Detect which cell encompasses the target text, then output its [X, Y] center coordinate. 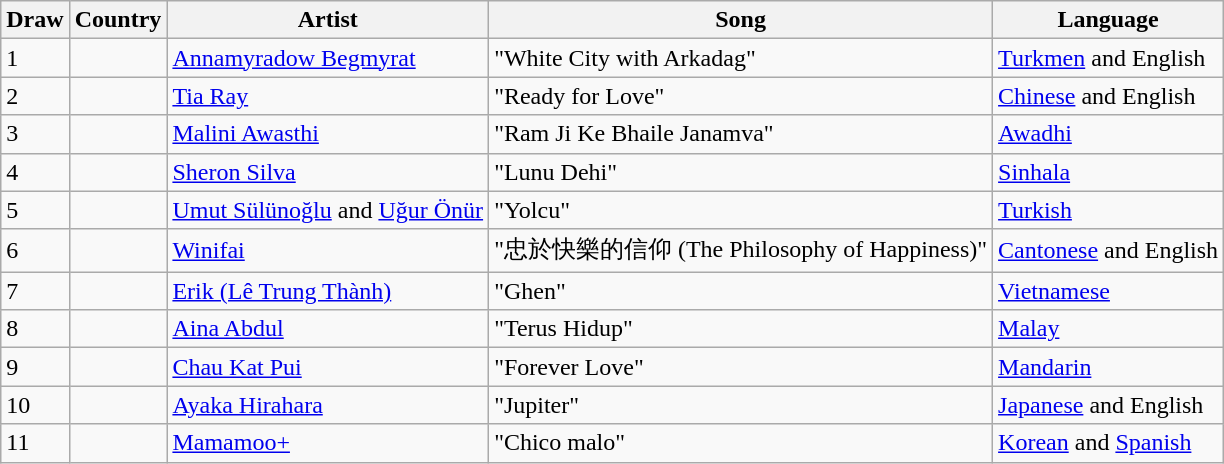
Aina Abdul [328, 329]
Country [118, 20]
Malini Awasthi [328, 134]
Turkish [1108, 210]
11 [35, 443]
"Chico malo" [741, 443]
"Lunu Dehi" [741, 172]
Erik (Lê Trung Thành) [328, 291]
Ayaka Hirahara [328, 405]
Tia Ray [328, 96]
"Ready for Love" [741, 96]
Sheron Silva [328, 172]
10 [35, 405]
3 [35, 134]
5 [35, 210]
Korean and Spanish [1108, 443]
Cantonese and English [1108, 250]
Awadhi [1108, 134]
Annamyradow Begmyrat [328, 58]
Artist [328, 20]
Japanese and English [1108, 405]
Vietnamese [1108, 291]
Chinese and English [1108, 96]
Chau Kat Pui [328, 367]
6 [35, 250]
Sinhala [1108, 172]
8 [35, 329]
Turkmen and English [1108, 58]
Malay [1108, 329]
"Forever Love" [741, 367]
2 [35, 96]
"Yolcu" [741, 210]
"Ram Ji Ke Bhaile Janamva" [741, 134]
Mamamoo+ [328, 443]
Draw [35, 20]
"Jupiter" [741, 405]
Language [1108, 20]
"White City with Arkadag" [741, 58]
"忠於快樂的信仰 (The Philosophy of Happiness)" [741, 250]
Song [741, 20]
7 [35, 291]
Winifai [328, 250]
Umut Sülünoğlu and Uğur Önür [328, 210]
4 [35, 172]
1 [35, 58]
Mandarin [1108, 367]
"Ghen" [741, 291]
9 [35, 367]
"Terus Hidup" [741, 329]
